Search for the cell housing the specified text and yield its (X, Y) center coordinate. 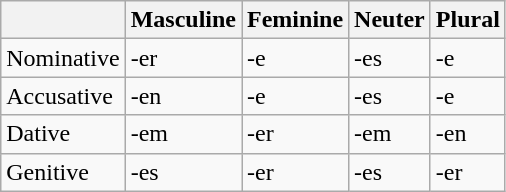
Masculine (183, 20)
Genitive (63, 172)
Dative (63, 134)
Neuter (390, 20)
Feminine (296, 20)
Accusative (63, 96)
Plural (468, 20)
Nominative (63, 58)
